Determine the [X, Y] coordinate at the center of the cell enclosing the given text.  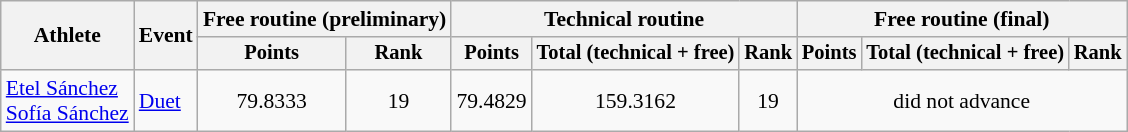
Technical routine [624, 19]
Free routine (final) [962, 19]
Duet [166, 100]
159.3162 [636, 100]
Etel SánchezSofía Sánchez [68, 100]
79.8333 [272, 100]
79.4829 [491, 100]
Event [166, 36]
did not advance [962, 100]
Athlete [68, 36]
Free routine (preliminary) [325, 19]
